From the cell containing the given text, extract its center point as [X, Y] coordinate. 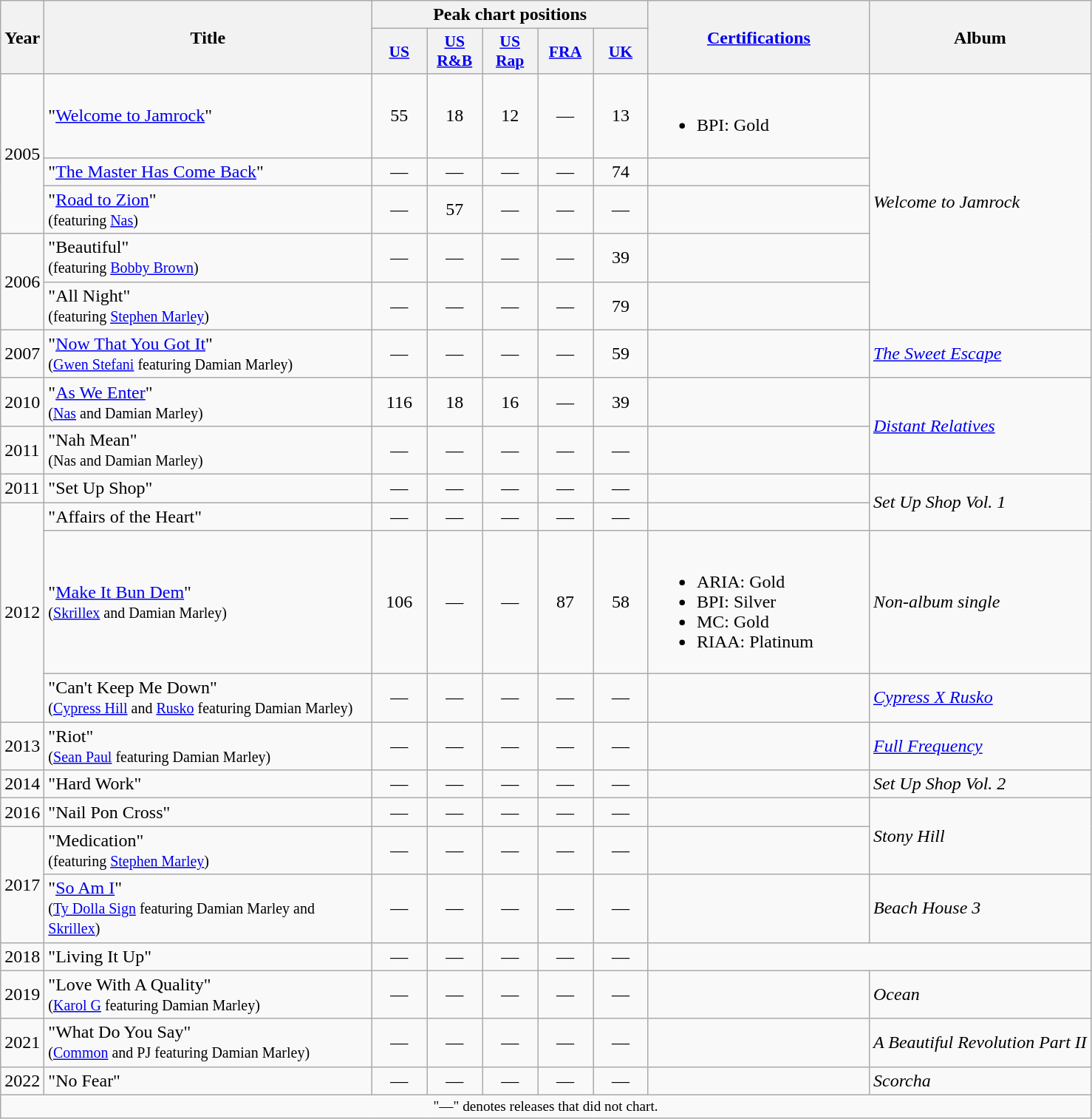
Stony Hill [980, 837]
"Medication"(featuring Stephen Marley) [208, 850]
"Can't Keep Me Down"(Cypress Hill and Rusko featuring Damian Marley) [208, 698]
13 [621, 115]
16 [510, 402]
Beach House 3 [980, 908]
"No Fear" [208, 1081]
2021 [22, 1042]
"Road to Zion"(featuring Nas) [208, 210]
79 [621, 306]
USRap [510, 52]
2019 [22, 995]
"Riot"(Sean Paul featuring Damian Marley) [208, 746]
"Affairs of the Heart" [208, 517]
Ocean [980, 995]
"Welcome to Jamrock" [208, 115]
2010 [22, 402]
"—" denotes releases that did not chart. [546, 1106]
FRA [566, 52]
Set Up Shop Vol. 2 [980, 784]
Full Frequency [980, 746]
"Hard Work" [208, 784]
Welcome to Jamrock [980, 202]
"Love With A Quality"(Karol G featuring Damian Marley) [208, 995]
Set Up Shop Vol. 1 [980, 502]
74 [621, 171]
UK [621, 52]
Peak chart positions [510, 15]
2017 [22, 884]
2005 [22, 154]
"Living It Up" [208, 956]
Album [980, 37]
Non-album single [980, 602]
"As We Enter"(Nas and Damian Marley) [208, 402]
2018 [22, 956]
2016 [22, 812]
57 [455, 210]
55 [399, 115]
2014 [22, 784]
12 [510, 115]
ARIA: GoldBPI: SilverMC: GoldRIAA: Platinum [758, 602]
"The Master Has Come Back" [208, 171]
59 [621, 353]
"Nah Mean"(Nas and Damian Marley) [208, 449]
"All Night"(featuring Stephen Marley) [208, 306]
Scorcha [980, 1081]
"Make It Bun Dem"(Skrillex and Damian Marley) [208, 602]
Title [208, 37]
2006 [22, 282]
2022 [22, 1081]
116 [399, 402]
Cypress X Rusko [980, 698]
US [399, 52]
"Nail Pon Cross" [208, 812]
2007 [22, 353]
Distant Relatives [980, 426]
BPI: Gold [758, 115]
"So Am I"(Ty Dolla Sign featuring Damian Marley and Skrillex) [208, 908]
"What Do You Say"(Common and PJ featuring Damian Marley) [208, 1042]
Year [22, 37]
106 [399, 602]
USR&B [455, 52]
A Beautiful Revolution Part II [980, 1042]
2013 [22, 746]
The Sweet Escape [980, 353]
"Set Up Shop" [208, 488]
87 [566, 602]
"Now That You Got It"(Gwen Stefani featuring Damian Marley) [208, 353]
58 [621, 602]
2012 [22, 612]
Certifications [758, 37]
"Beautiful"(featuring Bobby Brown) [208, 257]
